Search for the cell housing the specified text and yield its [X, Y] center coordinate. 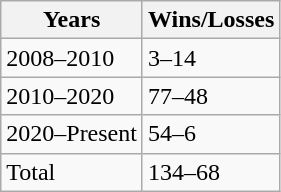
54–6 [210, 134]
134–68 [210, 172]
2010–2020 [72, 96]
Wins/Losses [210, 20]
2020–Present [72, 134]
77–48 [210, 96]
2008–2010 [72, 58]
Years [72, 20]
3–14 [210, 58]
Total [72, 172]
